Find where the given text appears and provide that cell's center as [X, Y] coordinate. 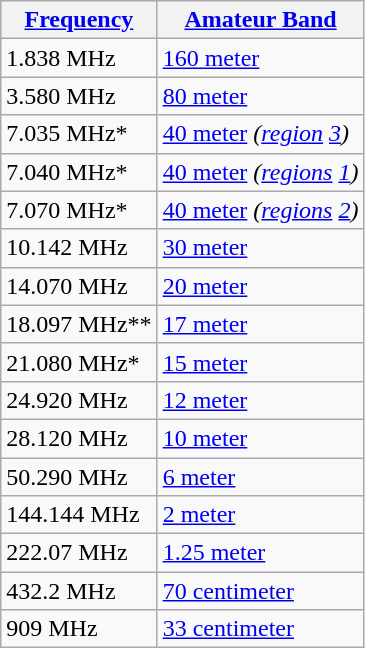
18.097 MHz** [79, 324]
432.2 MHz [79, 591]
10.142 MHz [79, 248]
1.25 meter [260, 553]
40 meter (regions 1) [260, 172]
24.920 MHz [79, 400]
21.080 MHz* [79, 362]
909 MHz [79, 629]
14.070 MHz [79, 286]
7.070 MHz* [79, 210]
Amateur Band [260, 20]
20 meter [260, 286]
10 meter [260, 438]
15 meter [260, 362]
17 meter [260, 324]
Frequency [79, 20]
7.035 MHz* [79, 134]
2 meter [260, 515]
222.07 MHz [79, 553]
12 meter [260, 400]
30 meter [260, 248]
3.580 MHz [79, 96]
144.144 MHz [79, 515]
6 meter [260, 477]
33 centimeter [260, 629]
28.120 MHz [79, 438]
1.838 MHz [79, 58]
7.040 MHz* [79, 172]
40 meter (regions 2) [260, 210]
80 meter [260, 96]
70 centimeter [260, 591]
50.290 MHz [79, 477]
160 meter [260, 58]
40 meter (region 3) [260, 134]
